Output the (X, Y) coordinate of the center of the cell containing the given text.  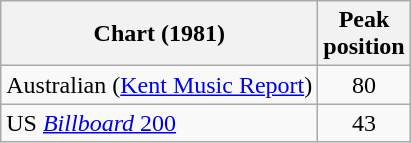
US Billboard 200 (160, 123)
Peakposition (364, 34)
80 (364, 85)
Australian (Kent Music Report) (160, 85)
43 (364, 123)
Chart (1981) (160, 34)
